Output the [X, Y] coordinate of the center of the cell containing the given text.  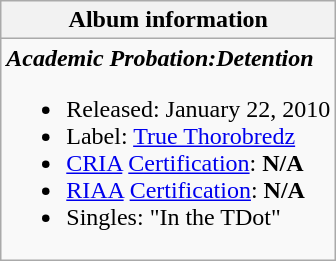
Album information [168, 20]
Academic Probation:DetentionReleased: January 22, 2010Label: True ThorobredzCRIA Certification: N/ARIAA Certification: N/ASingles: "In the TDot" [168, 150]
